Find where the given text appears and provide that cell's center as [x, y] coordinate. 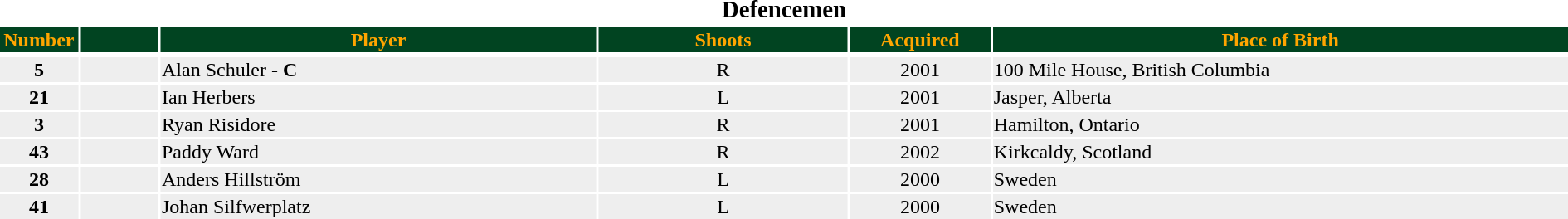
Number [39, 40]
Alan Schuler - C [378, 70]
Place of Birth [1280, 40]
Hamilton, Ontario [1280, 124]
Anders Hillström [378, 179]
43 [39, 152]
28 [39, 179]
5 [39, 70]
41 [39, 207]
Jasper, Alberta [1280, 97]
Player [378, 40]
Shoots [723, 40]
Ryan Risidore [378, 124]
Johan Silfwerplatz [378, 207]
Kirkcaldy, Scotland [1280, 152]
3 [39, 124]
2002 [919, 152]
Paddy Ward [378, 152]
21 [39, 97]
Ian Herbers [378, 97]
100 Mile House, British Columbia [1280, 70]
Acquired [919, 40]
